Search for the cell housing the specified text and yield its (x, y) center coordinate. 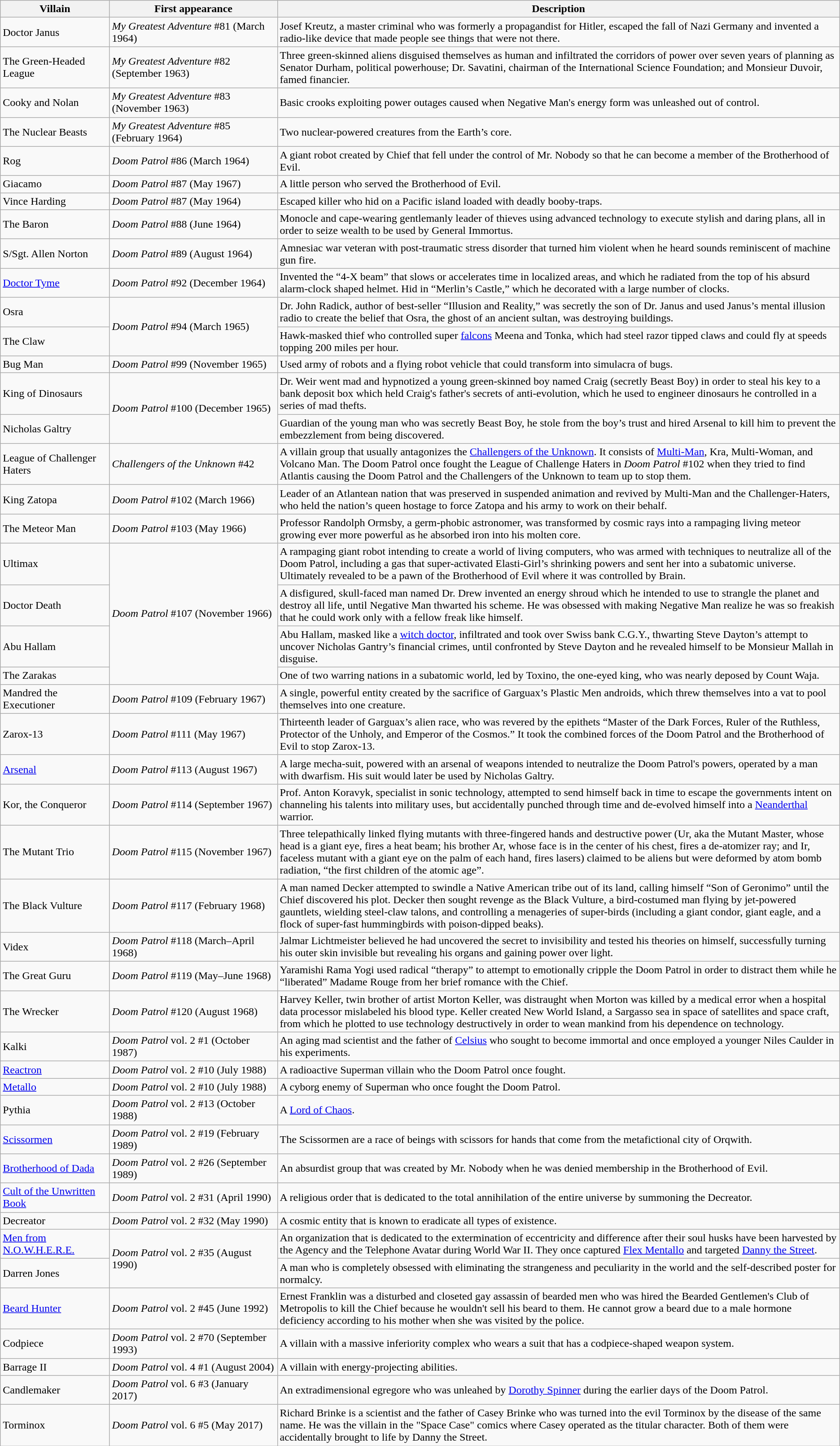
Doom Patrol vol. 6 #3 (January 2017) (193, 1390)
King of Dinosaurs (55, 394)
The Green-Headed League (55, 67)
Bug Man (55, 365)
Doom Patrol vol. 2 #19 (February 1989) (193, 1139)
One of two warring nations in a subatomic world, led by Toxino, the one-eyed king, who was nearly deposed by Count Waja. (558, 676)
A giant robot created by Chief that fell under the control of Mr. Nobody so that he can become a member of the Brotherhood of Evil. (558, 161)
Doom Patrol vol. 2 #1 (October 1987) (193, 1047)
Doom Patrol #103 (May 1966) (193, 529)
Used army of robots and a flying robot vehicle that could transform into simulacra of bugs. (558, 365)
The Meteor Man (55, 529)
Scissormen (55, 1139)
The Baron (55, 224)
Doom Patrol vol. 2 #70 (September 1993) (193, 1343)
Beard Hunter (55, 1308)
The Claw (55, 341)
A radioactive Superman villain who the Doom Patrol once fought. (558, 1070)
Doom Patrol #118 (March–April 1968) (193, 947)
Nicholas Galtry (55, 429)
Doom Patrol #87 (May 1964) (193, 201)
First appearance (193, 9)
Doom Patrol #111 (May 1967) (193, 734)
Doom Patrol #100 (December 1965) (193, 409)
Doctor Janus (55, 32)
Osra (55, 312)
Reactron (55, 1070)
Ultimax (55, 564)
Kor, the Conqueror (55, 804)
Escaped killer who hid on a Pacific island loaded with deadly booby-traps. (558, 201)
Pythia (55, 1110)
Amnesiac war veteran with post-traumatic stress disorder that turned him violent when he heard sounds reminiscent of machine gun fire. (558, 253)
A cyborg enemy of Superman who once fought the Doom Patrol. (558, 1087)
Doom Patrol #88 (June 1964) (193, 224)
Two nuclear-powered creatures from the Earth’s core. (558, 132)
Doom Patrol #109 (February 1967) (193, 699)
Doom Patrol vol. 4 #1 (August 2004) (193, 1367)
Doom Patrol #92 (December 1964) (193, 283)
My Greatest Adventure #82 (September 1963) (193, 67)
League of Challenger Haters (55, 464)
My Greatest Adventure #85 (February 1964) (193, 132)
A religious order that is dedicated to the total annihilation of the entire universe by summoning the Decreator. (558, 1198)
Brotherhood of Dada (55, 1168)
Doctor Death (55, 605)
Arsenal (55, 769)
A villain with energy-projecting abilities. (558, 1367)
Doom Patrol #114 (September 1967) (193, 804)
Doom Patrol #89 (August 1964) (193, 253)
The Mutant Trio (55, 852)
Doom Patrol #107 (November 1966) (193, 614)
The Wrecker (55, 1011)
Doom Patrol #117 (February 1968) (193, 906)
Giacamo (55, 184)
A villain with a massive inferiority complex who wears a suit that has a codpiece-shaped weapon system. (558, 1343)
Doom Patrol vol. 2 #13 (October 1988) (193, 1110)
My Greatest Adventure #83 (November 1963) (193, 102)
Doom Patrol vol. 2 #32 (May 1990) (193, 1221)
Men from N.O.W.H.E.R.E. (55, 1244)
Doom Patrol #115 (November 1967) (193, 852)
Doom Patrol #86 (March 1964) (193, 161)
Challengers of the Unknown #42 (193, 464)
An aging mad scientist and the father of Celsius who sought to become immortal and once employed a younger Niles Caulder in his experiments. (558, 1047)
Doom Patrol #119 (May–June 1968) (193, 976)
Doom Patrol vol. 2 #45 (June 1992) (193, 1308)
Zarox-13 (55, 734)
An absurdist group that was created by Mr. Nobody when he was denied membership in the Brotherhood of Evil. (558, 1168)
Basic crooks exploiting power outages caused when Negative Man's energy form was unleashed out of control. (558, 102)
The Black Vulture (55, 906)
The Scissormen are a race of beings with scissors for hands that come from the metafictional city of Orqwith. (558, 1139)
Description (558, 9)
Darren Jones (55, 1273)
Metallo (55, 1087)
Rog (55, 161)
Candlemaker (55, 1390)
Mandred the Executioner (55, 699)
Cult of the Unwritten Book (55, 1198)
S/Sgt. Allen Norton (55, 253)
Doom Patrol #102 (March 1966) (193, 499)
Cooky and Nolan (55, 102)
A Lord of Chaos. (558, 1110)
Kalki (55, 1047)
Decreator (55, 1221)
My Greatest Adventure #81 (March 1964) (193, 32)
Doctor Tyme (55, 283)
The Zarakas (55, 676)
Torminox (55, 1425)
Doom Patrol #87 (May 1967) (193, 184)
Doom Patrol vol. 2 #35 (August 1990) (193, 1258)
Doom Patrol #120 (August 1968) (193, 1011)
A man who is completely obsessed with eliminating the strangeness and peculiarity in the world and the self-described poster for normalcy. (558, 1273)
Doom Patrol #99 (November 1965) (193, 365)
Doom Patrol #94 (March 1965) (193, 326)
An extradimensional egregore who was unleahed by Dorothy Spinner during the earlier days of the Doom Patrol. (558, 1390)
Codpiece (55, 1343)
Doom Patrol vol. 2 #31 (April 1990) (193, 1198)
The Great Guru (55, 976)
Abu Hallam (55, 646)
Videx (55, 947)
Doom Patrol #113 (August 1967) (193, 769)
A little person who served the Brotherhood of Evil. (558, 184)
The Nuclear Beasts (55, 132)
Doom Patrol vol. 6 #5 (May 2017) (193, 1425)
Vince Harding (55, 201)
Barrage II (55, 1367)
Doom Patrol vol. 2 #26 (September 1989) (193, 1168)
Villain (55, 9)
King Zatopa (55, 499)
A cosmic entity that is known to eradicate all types of existence. (558, 1221)
